Find where the given text appears and provide that cell's center as (x, y) coordinate. 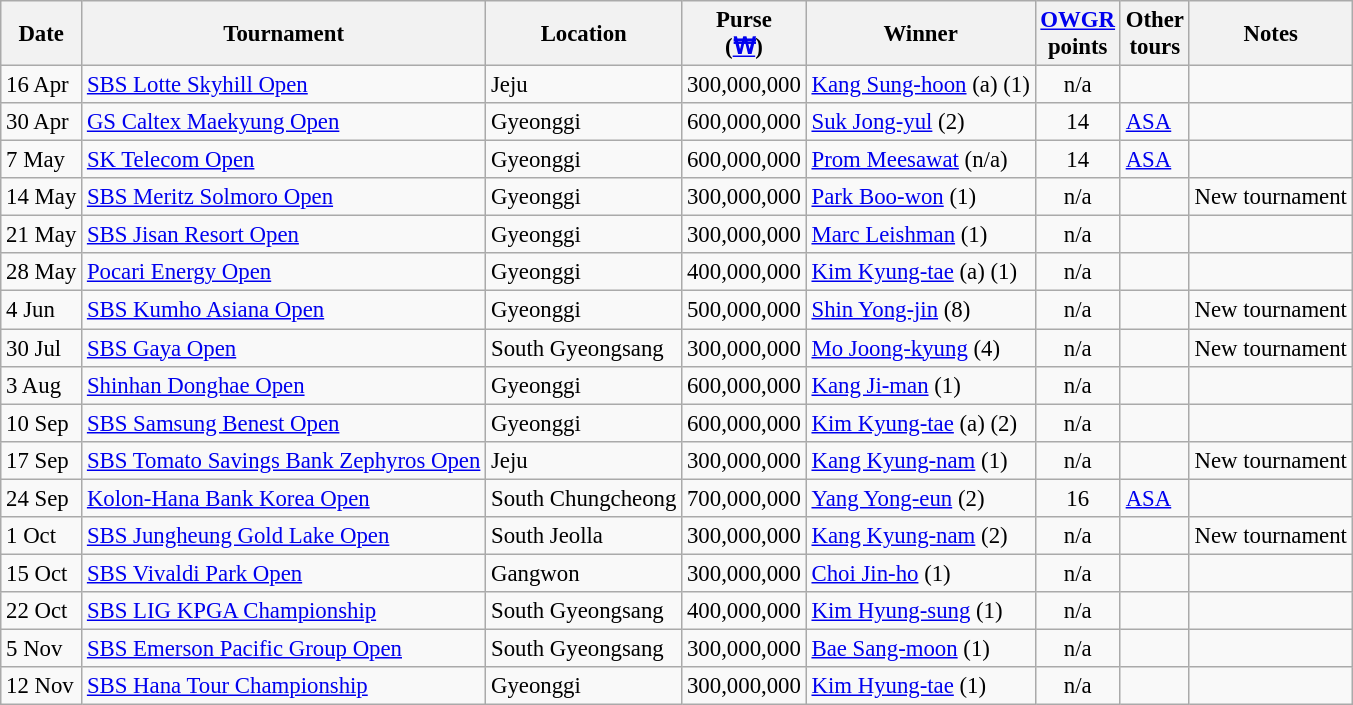
SK Telecom Open (284, 160)
Winner (920, 34)
SBS Vivaldi Park Open (284, 573)
17 Sep (42, 460)
700,000,000 (744, 498)
Shinhan Donghae Open (284, 385)
SBS Emerson Pacific Group Open (284, 648)
Kang Kyung-nam (2) (920, 536)
Kang Ji-man (1) (920, 385)
Kang Sung-hoon (a) (1) (920, 85)
Kolon-Hana Bank Korea Open (284, 498)
SBS Jisan Resort Open (284, 235)
7 May (42, 160)
SBS Hana Tour Championship (284, 686)
30 Jul (42, 348)
Kang Kyung-nam (1) (920, 460)
15 Oct (42, 573)
1 Oct (42, 536)
SBS Gaya Open (284, 348)
30 Apr (42, 122)
Notes (1270, 34)
OWGRpoints (1078, 34)
Choi Jin-ho (1) (920, 573)
SBS Kumho Asiana Open (284, 310)
Park Boo-won (1) (920, 197)
Date (42, 34)
Tournament (284, 34)
Location (584, 34)
SBS Meritz Solmoro Open (284, 197)
12 Nov (42, 686)
SBS LIG KPGA Championship (284, 611)
Purse(₩) (744, 34)
South Chungcheong (584, 498)
24 Sep (42, 498)
21 May (42, 235)
28 May (42, 273)
Marc Leishman (1) (920, 235)
4 Jun (42, 310)
Suk Jong-yul (2) (920, 122)
16 (1078, 498)
22 Oct (42, 611)
14 May (42, 197)
South Jeolla (584, 536)
16 Apr (42, 85)
Kim Kyung-tae (a) (2) (920, 423)
Kim Kyung-tae (a) (1) (920, 273)
Gangwon (584, 573)
SBS Lotte Skyhill Open (284, 85)
500,000,000 (744, 310)
5 Nov (42, 648)
GS Caltex Maekyung Open (284, 122)
10 Sep (42, 423)
SBS Samsung Benest Open (284, 423)
Prom Meesawat (n/a) (920, 160)
Kim Hyung-tae (1) (920, 686)
Mo Joong-kyung (4) (920, 348)
Othertours (1154, 34)
3 Aug (42, 385)
Kim Hyung-sung (1) (920, 611)
SBS Jungheung Gold Lake Open (284, 536)
Shin Yong-jin (8) (920, 310)
SBS Tomato Savings Bank Zephyros Open (284, 460)
Pocari Energy Open (284, 273)
Bae Sang-moon (1) (920, 648)
Yang Yong-eun (2) (920, 498)
